Search for the cell housing the specified text and yield its [x, y] center coordinate. 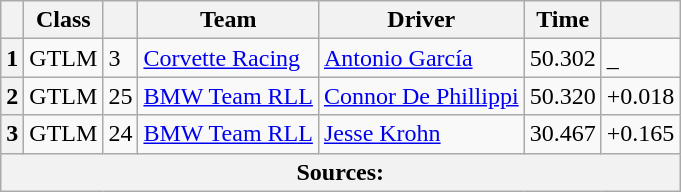
Team [228, 20]
50.320 [562, 96]
50.302 [562, 58]
_ [640, 58]
+0.018 [640, 96]
Antonio García [421, 58]
2 [12, 96]
24 [120, 134]
+0.165 [640, 134]
Driver [421, 20]
Sources: [340, 172]
25 [120, 96]
Corvette Racing [228, 58]
Jesse Krohn [421, 134]
Class [64, 20]
1 [12, 58]
30.467 [562, 134]
Time [562, 20]
Connor De Phillippi [421, 96]
